Find where the given text appears and provide that cell's center as (x, y) coordinate. 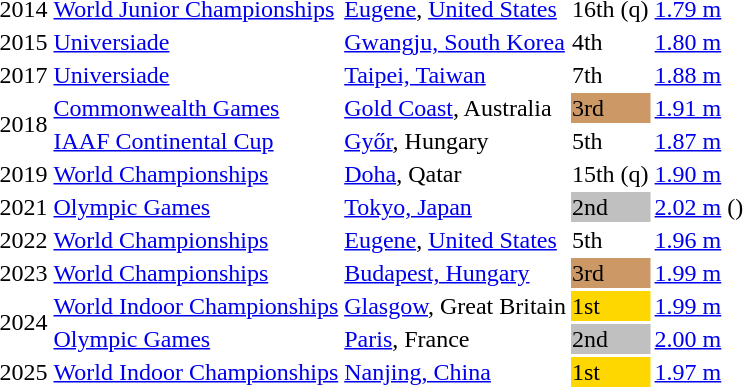
Eugene, United States (456, 240)
Taipei, Taiwan (456, 75)
Paris, France (456, 339)
IAAF Continental Cup (196, 141)
Doha, Qatar (456, 174)
Commonwealth Games (196, 108)
Budapest, Hungary (456, 273)
Győr, Hungary (456, 141)
Gwangju, South Korea (456, 42)
Nanjing, China (456, 372)
Tokyo, Japan (456, 207)
Glasgow, Great Britain (456, 306)
15th (q) (610, 174)
Gold Coast, Australia (456, 108)
4th (610, 42)
7th (610, 75)
